Provide the [x, y] coordinate of the cell's center where the given text is located.  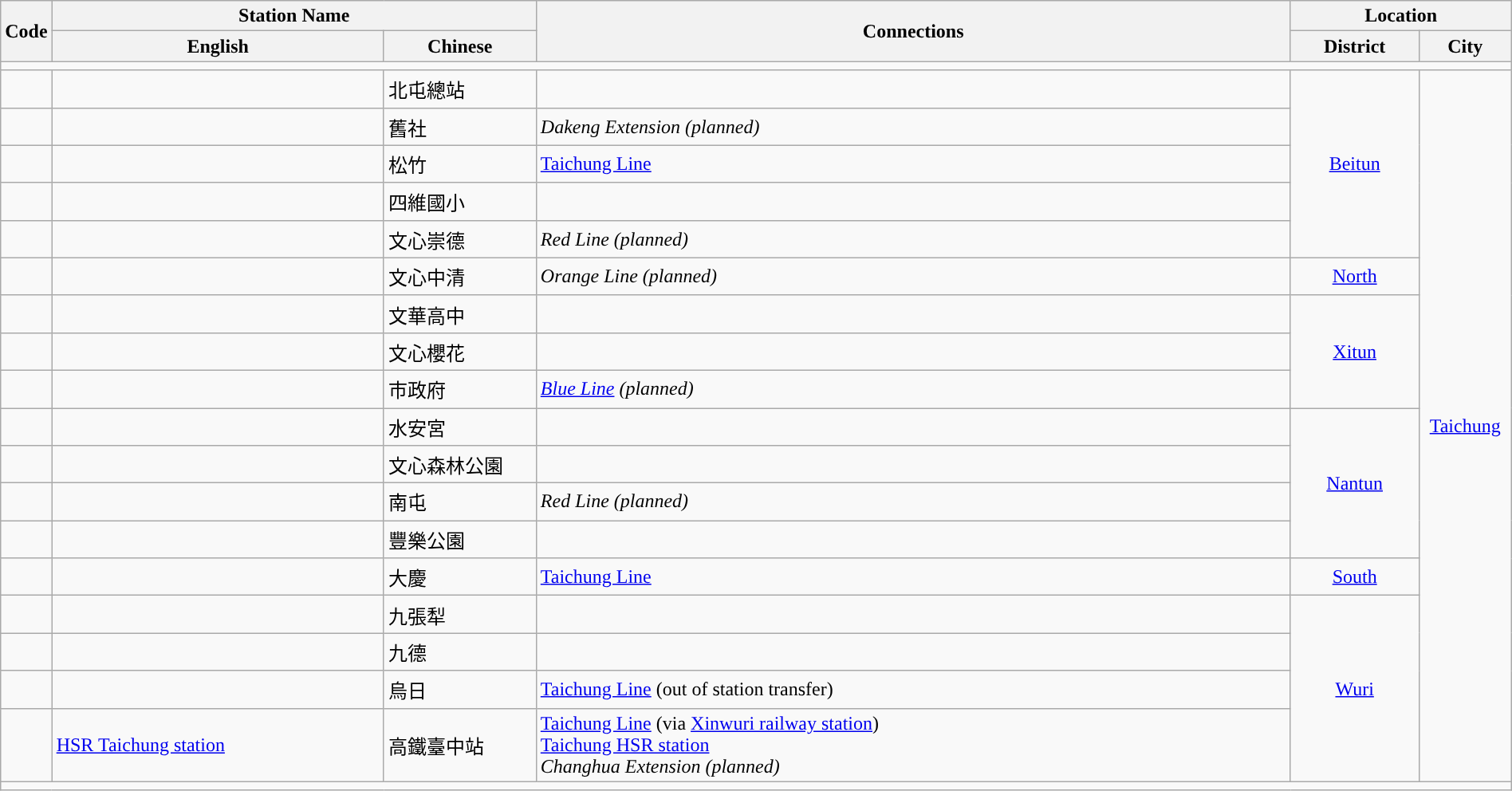
Taichung Line (out of station transfer) [913, 689]
Chinese [459, 46]
文華高中 [459, 314]
Code [26, 31]
South [1354, 577]
市政府 [459, 389]
Xitun [1354, 351]
Wuri [1354, 689]
四維國小 [459, 201]
Station Name [293, 16]
松竹 [459, 164]
Beitun [1354, 164]
Nantun [1354, 483]
文心崇德 [459, 239]
舊社 [459, 126]
北屯總站 [459, 89]
烏日 [459, 689]
高鐵臺中站 [459, 745]
North [1354, 276]
文心森林公園 [459, 464]
南屯 [459, 502]
Orange Line (planned) [913, 276]
大慶 [459, 577]
Location [1400, 16]
HSR Taichung station [218, 745]
District [1354, 46]
水安宮 [459, 427]
Connections [913, 31]
Dakeng Extension (planned) [913, 126]
九張犁 [459, 614]
文心中清 [459, 276]
Blue Line (planned) [913, 389]
English [218, 46]
文心櫻花 [459, 351]
九德 [459, 652]
Taichung Line (via Xinwuri railway station) Taichung HSR station Changhua Extension (planned) [913, 745]
豐樂公園 [459, 539]
City [1465, 46]
Taichung [1465, 426]
